Capture the cell that displays the provided text and extract its (X, Y) central coordinate. 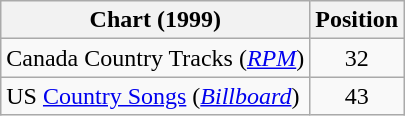
43 (357, 96)
Chart (1999) (156, 20)
Canada Country Tracks (RPM) (156, 58)
US Country Songs (Billboard) (156, 96)
32 (357, 58)
Position (357, 20)
